Determine the [x, y] coordinate at the center of the cell enclosing the given text.  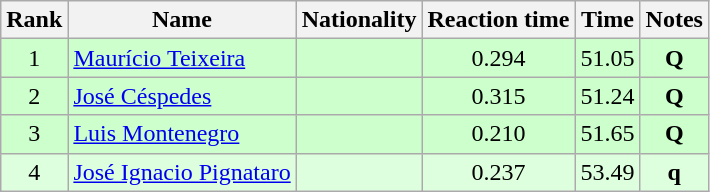
2 [34, 96]
José Ignacio Pignataro [182, 172]
51.65 [608, 134]
53.49 [608, 172]
Name [182, 20]
Maurício Teixeira [182, 58]
q [674, 172]
0.210 [498, 134]
3 [34, 134]
Luis Montenegro [182, 134]
Time [608, 20]
Notes [674, 20]
4 [34, 172]
51.24 [608, 96]
0.237 [498, 172]
0.315 [498, 96]
Rank [34, 20]
1 [34, 58]
Reaction time [498, 20]
51.05 [608, 58]
0.294 [498, 58]
José Céspedes [182, 96]
Nationality [359, 20]
